Determine the (X, Y) coordinate at the center of the cell enclosing the given text.  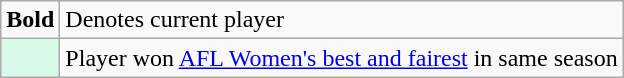
Bold (30, 20)
Player won AFL Women's best and fairest in same season (342, 58)
Denotes current player (342, 20)
